Detect which cell encompasses the target text, then output its [X, Y] center coordinate. 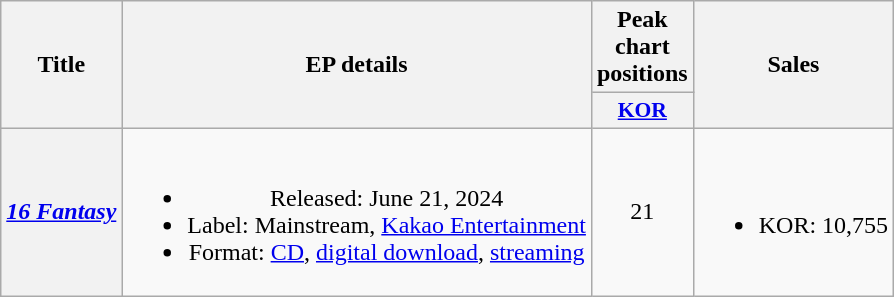
KOR [642, 111]
EP details [357, 65]
Sales [793, 65]
Released: June 21, 2024Label: Mainstream, Kakao EntertainmentFormat: CD, digital download, streaming [357, 212]
16 Fantasy [62, 212]
Peak chart positions [642, 47]
KOR: 10,755 [793, 212]
Title [62, 65]
21 [642, 212]
